Locate the cell with the specified text and output its [x, y] center coordinate. 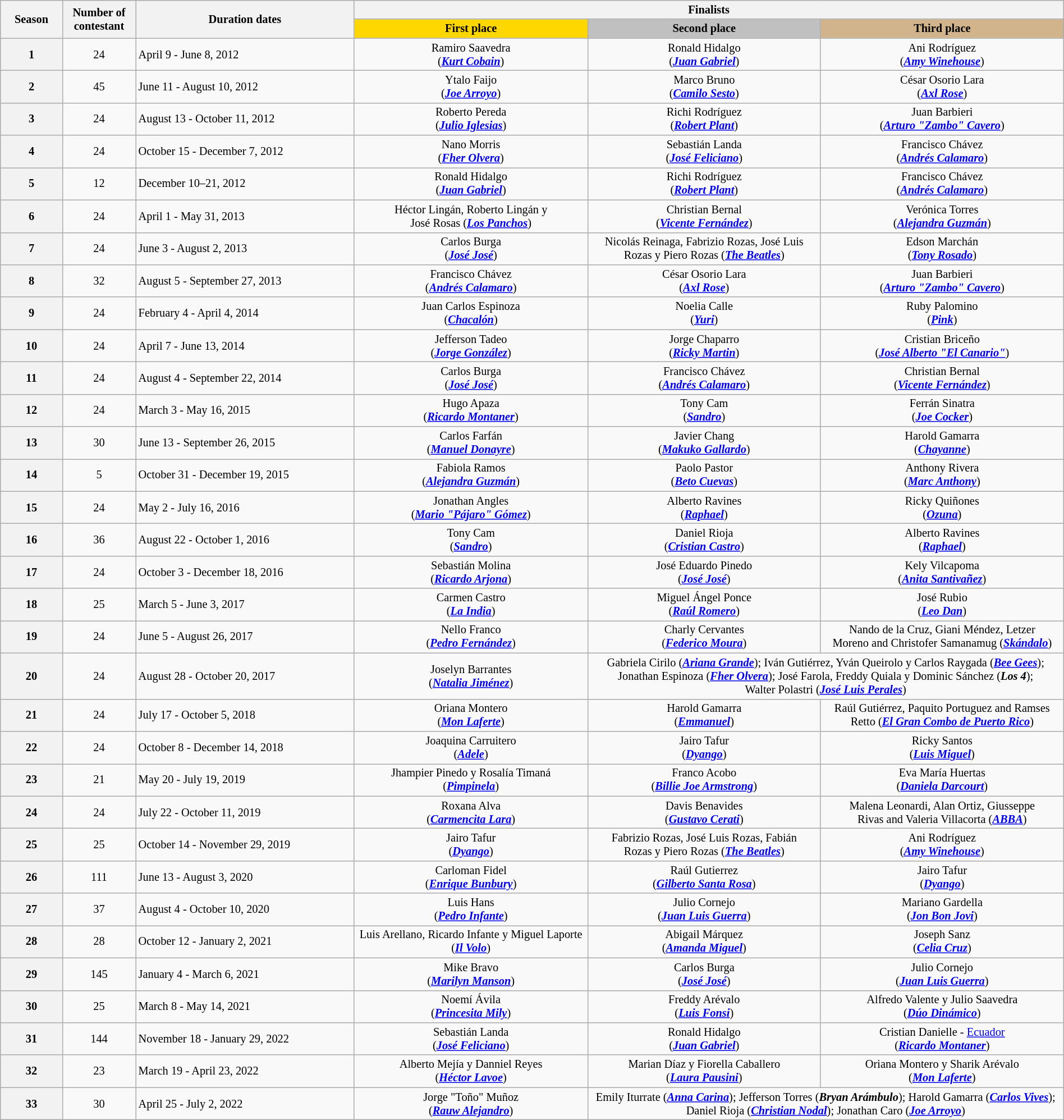
7 [31, 249]
Davis Benavides(Gustavo Cerati) [704, 812]
March 19 - April 23, 2022 [245, 1071]
Nano Morris(Fher Olvera) [471, 152]
December 10–21, 2012 [245, 184]
45 [99, 86]
Second place [704, 29]
Alfredo Valente y Julio Saavedra(Dúo Dinámico) [942, 1007]
Jorge "Toño" Muñoz(Rauw Alejandro) [471, 1104]
145 [99, 974]
Daniel Rioja(Cristian Castro) [704, 540]
Héctor Lingán, Roberto Lingán yJosé Rosas (Los Panchos) [471, 216]
6 [31, 216]
22 [31, 747]
8 [31, 281]
Joselyn Barrantes(Natalia Jiménez) [471, 676]
Jorge Chaparro(Ricky Martin) [704, 346]
October 3 - December 18, 2016 [245, 572]
18 [31, 605]
February 4 - April 4, 2014 [245, 313]
Anthony Rivera(Marc Anthony) [942, 475]
October 8 - December 14, 2018 [245, 747]
Oriana Montero y Sharik Arévalo(Mon Laferte) [942, 1071]
Marco Bruno(Camilo Sesto) [704, 86]
August 22 - October 1, 2016 [245, 540]
Javier Chang(Makuko Gallardo) [704, 443]
Fabrizio Rozas, José Luis Rozas, FabiánRozas y Piero Rozas (The Beatles) [704, 844]
Marian Díaz y Fiorella Caballero(Laura Pausini) [704, 1071]
Edson Marchán(Tony Rosado) [942, 249]
First place [471, 29]
11 [31, 378]
4 [31, 152]
Jhampier Pinedo y Rosalía Timaná(Pimpinela) [471, 780]
July 17 - October 5, 2018 [245, 715]
Ytalo Faijo(Joe Arroyo) [471, 86]
August 4 - October 10, 2020 [245, 909]
Fabiola Ramos(Alejandra Guzmán) [471, 475]
2 [31, 86]
Jonathan Angles(Mario "Pájaro" Gómez) [471, 508]
Carlos Farfán(Manuel Donayre) [471, 443]
Franco Acobo(Billie Joe Armstrong) [704, 780]
Eva María Huertas(Daniela Darcourt) [942, 780]
Joaquina Carruitero(Adele) [471, 747]
June 13 - September 26, 2015 [245, 443]
Abigail Márquez(Amanda Miguel) [704, 941]
June 11 - August 10, 2012 [245, 86]
10 [31, 346]
Mike Bravo(Marilyn Manson) [471, 974]
9 [31, 313]
August 28 - October 20, 2017 [245, 676]
144 [99, 1039]
May 20 - July 19, 2019 [245, 780]
15 [31, 508]
1 [31, 54]
Charly Cervantes(Federico Moura) [704, 637]
Third place [942, 29]
Ruby Palomino(Pink) [942, 313]
Season [31, 19]
26 [31, 877]
August 5 - September 27, 2013 [245, 281]
16 [31, 540]
Duration dates [245, 19]
36 [99, 540]
13 [31, 443]
Mariano Gardella(Jon Bon Jovi) [942, 909]
Harold Gamarra(Emmanuel) [704, 715]
April 9 - June 8, 2012 [245, 54]
José Eduardo Pinedo(José José) [704, 572]
Verónica Torres(Alejandra Guzmán) [942, 216]
27 [31, 909]
Carloman Fidel(Enrique Bunbury) [471, 877]
Carmen Castro(La India) [471, 605]
October 15 - December 7, 2012 [245, 152]
October 14 - November 29, 2019 [245, 844]
Kely Vilcapoma(Anita Santivañez) [942, 572]
Sebastián Molina(Ricardo Arjona) [471, 572]
July 22 - October 11, 2019 [245, 812]
Cristian Danielle - Ecuador(Ricardo Montaner) [942, 1039]
31 [31, 1039]
Luis Arellano, Ricardo Infante y Miguel Laporte(Il Volo) [471, 941]
Ferrán Sinatra(Joe Cocker) [942, 410]
April 25 - July 2, 2022 [245, 1104]
José Rubio(Leo Dan) [942, 605]
Ricky Santos(Luis Miguel) [942, 747]
June 13 - August 3, 2020 [245, 877]
Nicolás Reinaga, Fabrizio Rozas, José LuisRozas y Piero Rozas (The Beatles) [704, 249]
17 [31, 572]
20 [31, 676]
Joseph Sanz(Celia Cruz) [942, 941]
January 4 - March 6, 2021 [245, 974]
March 5 - June 3, 2017 [245, 605]
Hugo Apaza(Ricardo Montaner) [471, 410]
November 18 - January 29, 2022 [245, 1039]
August 13 - October 11, 2012 [245, 119]
Roberto Pereda(Julio Iglesias) [471, 119]
Number ofcontestant [99, 19]
37 [99, 909]
Nando de la Cruz, Giani Méndez, LetzerMoreno and Christofer Samanamug (Skándalo) [942, 637]
Cristian Briceño(José Alberto "El Canario") [942, 346]
Noemí Ávila(Princesita Mily) [471, 1007]
Harold Gamarra(Chayanne) [942, 443]
Raúl Gutierrez(Gilberto Santa Rosa) [704, 877]
April 7 - June 13, 2014 [245, 346]
October 12 - January 2, 2021 [245, 941]
April 1 - May 31, 2013 [245, 216]
August 4 - September 22, 2014 [245, 378]
Ramiro Saavedra(Kurt Cobain) [471, 54]
14 [31, 475]
Juan Carlos Espinoza(Chacalón) [471, 313]
Oriana Montero(Mon Laferte) [471, 715]
October 31 - December 19, 2015 [245, 475]
Miguel Ángel Ponce(Raúl Romero) [704, 605]
19 [31, 637]
Malena Leonardi, Alan Ortiz, GiusseppeRivas and Valeria Villacorta (ABBA) [942, 812]
111 [99, 877]
Raúl Gutiérrez, Paquito Portuguez and RamsesRetto (El Gran Combo de Puerto Rico) [942, 715]
May 2 - July 16, 2016 [245, 508]
29 [31, 974]
Paolo Pastor(Beto Cuevas) [704, 475]
Freddy Arévalo(Luis Fonsi) [704, 1007]
Roxana Alva(Carmencita Lara) [471, 812]
March 8 - May 14, 2021 [245, 1007]
Nello Franco(Pedro Fernández) [471, 637]
June 5 - August 26, 2017 [245, 637]
Ricky Quiñones(Ozuna) [942, 508]
June 3 - August 2, 2013 [245, 249]
33 [31, 1104]
Finalists [709, 10]
March 3 - May 16, 2015 [245, 410]
Noelia Calle(Yuri) [704, 313]
Luis Hans(Pedro Infante) [471, 909]
Alberto Mejía y Danniel Reyes(Héctor Lavoe) [471, 1071]
3 [31, 119]
Jefferson Tadeo(Jorge González) [471, 346]
